From the cell containing the given text, extract its center point as [X, Y] coordinate. 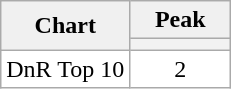
Chart [66, 26]
Peak [180, 20]
2 [180, 69]
DnR Top 10 [66, 69]
